Capture the cell that displays the provided text and extract its (X, Y) central coordinate. 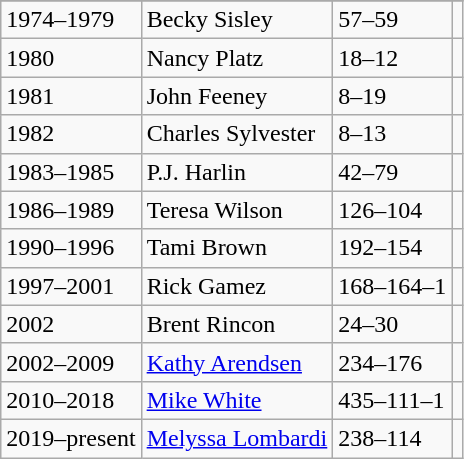
Nancy Platz (237, 58)
2019–present (71, 438)
Charles Sylvester (237, 134)
John Feeney (237, 96)
1990–1996 (71, 248)
2002–2009 (71, 362)
Tami Brown (237, 248)
1986–1989 (71, 210)
234–176 (392, 362)
Becky Sisley (237, 20)
238–114 (392, 438)
1983–1985 (71, 172)
8–13 (392, 134)
192–154 (392, 248)
Brent Rincon (237, 324)
18–12 (392, 58)
24–30 (392, 324)
435–111–1 (392, 400)
168–164–1 (392, 286)
1982 (71, 134)
1981 (71, 96)
126–104 (392, 210)
P.J. Harlin (237, 172)
Rick Gamez (237, 286)
1980 (71, 58)
Teresa Wilson (237, 210)
Mike White (237, 400)
2002 (71, 324)
8–19 (392, 96)
42–79 (392, 172)
2010–2018 (71, 400)
Melyssa Lombardi (237, 438)
57–59 (392, 20)
1974–1979 (71, 20)
1997–2001 (71, 286)
Kathy Arendsen (237, 362)
